Output the [X, Y] coordinate of the center of the cell containing the given text.  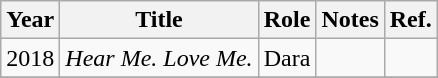
Dara [287, 58]
2018 [30, 58]
Notes [350, 20]
Hear Me. Love Me. [159, 58]
Ref. [410, 20]
Title [159, 20]
Role [287, 20]
Year [30, 20]
